Pinpoint the cell where the given text exists, returning its [X, Y] midpoint coordinate. 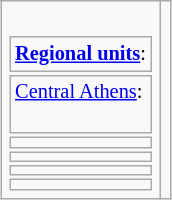
Regional units: [80, 54]
Central Athens: [80, 104]
Regional units: Central Athens: [80, 100]
